Identify which cell holds the provided text, then report its (x, y) central coordinate. 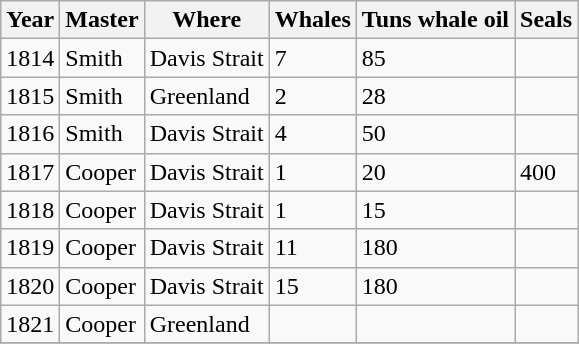
50 (435, 134)
28 (435, 96)
Master (102, 20)
20 (435, 172)
1818 (30, 210)
1816 (30, 134)
Year (30, 20)
Seals (546, 20)
1815 (30, 96)
1817 (30, 172)
400 (546, 172)
4 (312, 134)
1814 (30, 58)
11 (312, 248)
85 (435, 58)
Where (206, 20)
Whales (312, 20)
2 (312, 96)
1820 (30, 286)
7 (312, 58)
1819 (30, 248)
Tuns whale oil (435, 20)
1821 (30, 324)
